Detect which cell encompasses the target text, then output its (x, y) center coordinate. 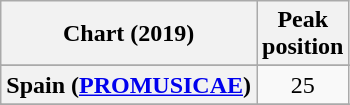
25 (303, 85)
Spain (PROMUSICAE) (129, 85)
Peakposition (303, 34)
Chart (2019) (129, 34)
